Find where the given text appears and provide that cell's center as (x, y) coordinate. 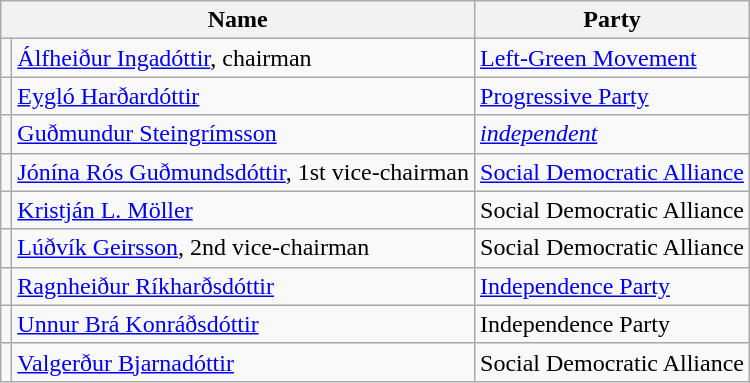
Kristján L. Möller (244, 210)
Name (238, 20)
Guðmundur Steingrímsson (244, 134)
Ragnheiður Ríkharðsdóttir (244, 286)
Party (612, 20)
Unnur Brá Konráðsdóttir (244, 324)
Valgerður Bjarnadóttir (244, 362)
Progressive Party (612, 96)
Álfheiður Ingadóttir, chairman (244, 58)
Left-Green Movement (612, 58)
Eygló Harðardóttir (244, 96)
Lúðvík Geirsson, 2nd vice-chairman (244, 248)
independent (612, 134)
Jónína Rós Guðmundsdóttir, 1st vice-chairman (244, 172)
